From the cell containing the given text, extract its center point as (X, Y) coordinate. 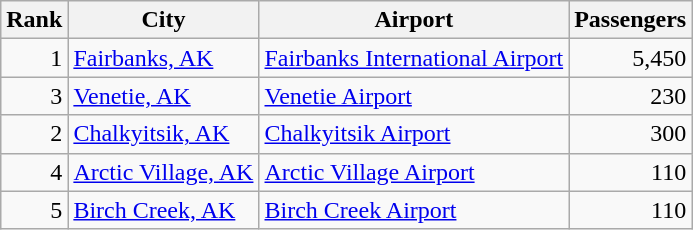
Chalkyitsik Airport (414, 134)
5,450 (630, 58)
Arctic Village Airport (414, 172)
2 (34, 134)
1 (34, 58)
Arctic Village, AK (164, 172)
Passengers (630, 20)
Birch Creek Airport (414, 210)
3 (34, 96)
4 (34, 172)
230 (630, 96)
5 (34, 210)
Birch Creek, AK (164, 210)
Fairbanks International Airport (414, 58)
Venetie Airport (414, 96)
Rank (34, 20)
Venetie, AK (164, 96)
Chalkyitsik, AK (164, 134)
Airport (414, 20)
Fairbanks, AK (164, 58)
300 (630, 134)
City (164, 20)
